Determine the [X, Y] coordinate at the center of the cell enclosing the given text.  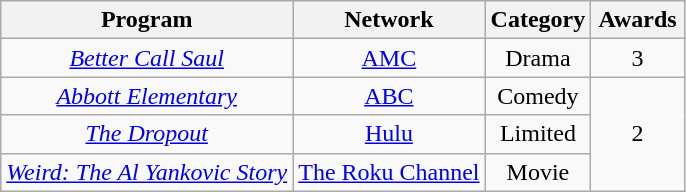
Weird: The Al Yankovic Story [147, 172]
Limited [538, 134]
3 [638, 58]
AMC [389, 58]
Program [147, 20]
Network [389, 20]
Hulu [389, 134]
2 [638, 134]
Better Call Saul [147, 58]
The Dropout [147, 134]
The Roku Channel [389, 172]
ABC [389, 96]
Drama [538, 58]
Movie [538, 172]
Abbott Elementary [147, 96]
Awards [638, 20]
Category [538, 20]
Comedy [538, 96]
